For the text-containing cell, return its midpoint in (x, y) coordinate format. 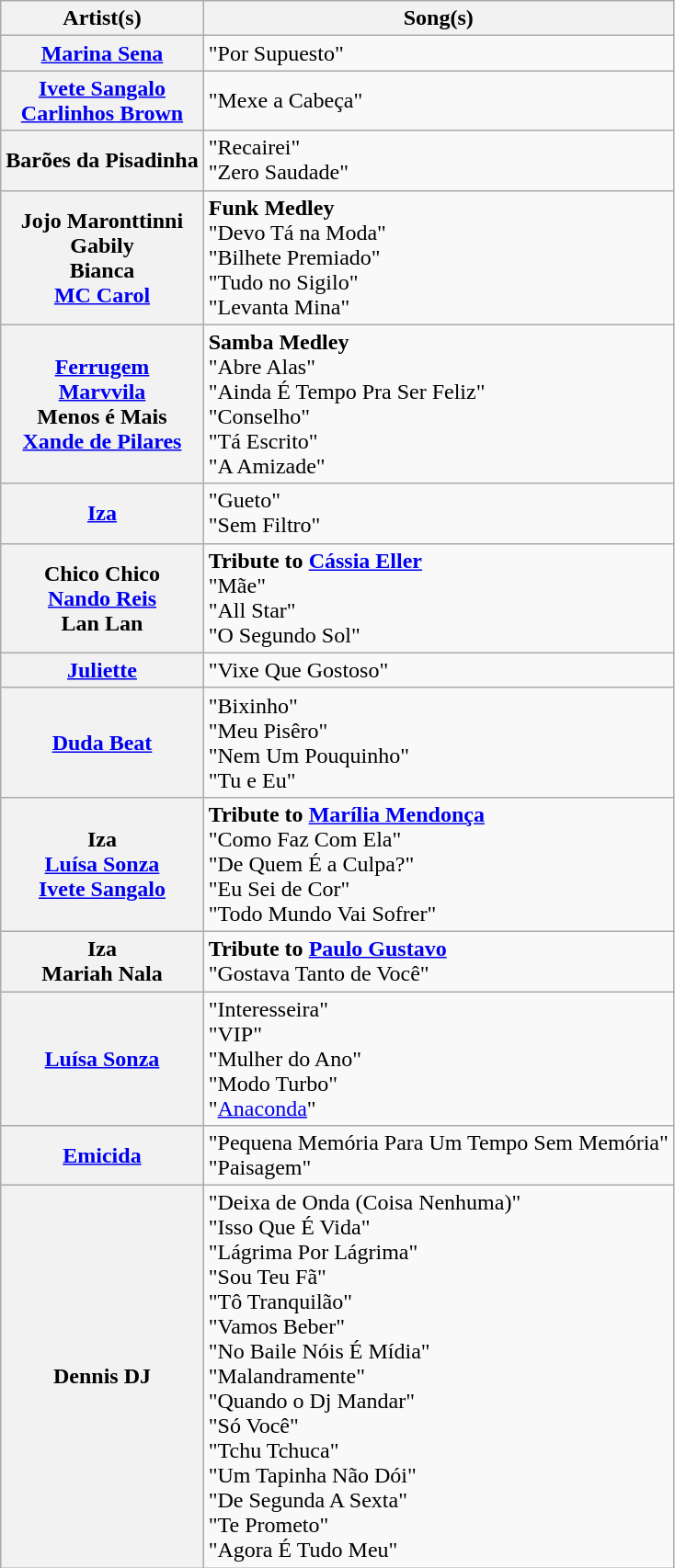
Emicida (102, 1156)
IzaLuísa SonzaIvete Sangalo (102, 864)
Samba Medley"Abre Alas""Ainda É Tempo Pra Ser Feliz""Conselho""Tá Escrito""A Amizade" (438, 404)
"Interesseira""VIP""Mulher do Ano""Modo Turbo""Anaconda" (438, 1058)
"Bixinho""Meu Pisêro""Nem Um Pouquinho""Tu e Eu" (438, 743)
"Mexe a Cabeça" (438, 101)
Dennis DJ (102, 1377)
Barões da Pisadinha (102, 160)
Marina Sena (102, 53)
Duda Beat (102, 743)
"Gueto""Sem Filtro" (438, 513)
Tribute to Paulo Gustavo"Gostava Tanto de Você" (438, 961)
Juliette (102, 670)
Iza (102, 513)
"Pequena Memória Para Um Tempo Sem Memória""Paisagem" (438, 1156)
Funk Medley"Devo Tá na Moda""Bilhete Premiado""Tudo no Sigilo""Levanta Mina" (438, 257)
"Vixe Que Gostoso" (438, 670)
Chico ChicoNando ReisLan Lan (102, 597)
Artist(s) (102, 18)
Tribute to Cássia Eller"Mãe""All Star""O Segundo Sol" (438, 597)
Luísa Sonza (102, 1058)
Tribute to Marília Mendonça"Como Faz Com Ela""De Quem É a Culpa?""Eu Sei de Cor""Todo Mundo Vai Sofrer" (438, 864)
Ivete SangaloCarlinhos Brown (102, 101)
Song(s) (438, 18)
Jojo MaronttinniGabilyBiancaMC Carol (102, 257)
IzaMariah Nala (102, 961)
"Por Supuesto" (438, 53)
FerrugemMarvvilaMenos é MaisXande de Pilares (102, 404)
"Recairei""Zero Saudade" (438, 160)
